Detect which cell encompasses the target text, then output its [x, y] center coordinate. 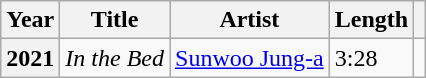
In the Bed [115, 58]
Length [371, 20]
Artist [250, 20]
3:28 [371, 58]
Title [115, 20]
Sunwoo Jung-a [250, 58]
2021 [30, 58]
Year [30, 20]
